Output the [x, y] coordinate of the center of the cell containing the given text.  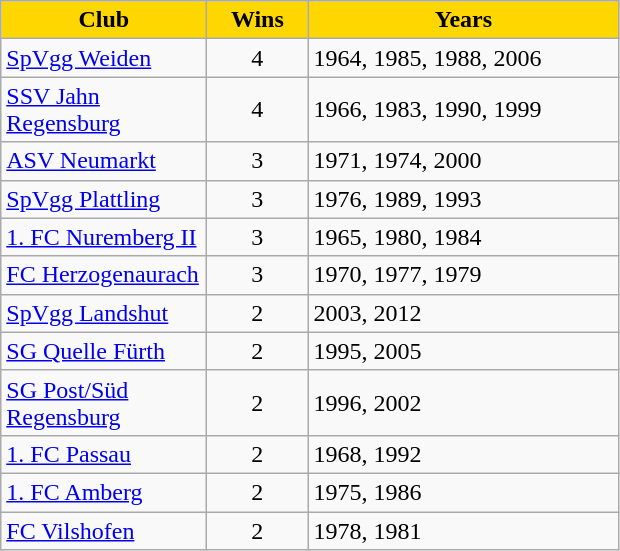
1975, 1986 [464, 492]
SSV Jahn Regensburg [104, 110]
1970, 1977, 1979 [464, 275]
1968, 1992 [464, 454]
1976, 1989, 1993 [464, 199]
1965, 1980, 1984 [464, 237]
1971, 1974, 2000 [464, 161]
SpVgg Weiden [104, 58]
Wins [258, 20]
SG Quelle Fürth [104, 351]
FC Vilshofen [104, 531]
2003, 2012 [464, 313]
1. FC Nuremberg II [104, 237]
SG Post/Süd Regensburg [104, 402]
1. FC Amberg [104, 492]
1978, 1981 [464, 531]
Club [104, 20]
SpVgg Landshut [104, 313]
ASV Neumarkt [104, 161]
FC Herzogenaurach [104, 275]
1995, 2005 [464, 351]
Years [464, 20]
1966, 1983, 1990, 1999 [464, 110]
1996, 2002 [464, 402]
1964, 1985, 1988, 2006 [464, 58]
SpVgg Plattling [104, 199]
1. FC Passau [104, 454]
